Detect which cell encompasses the target text, then output its [x, y] center coordinate. 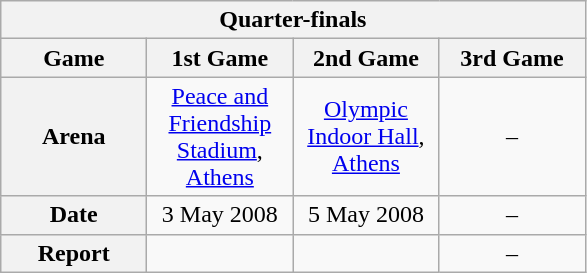
Game [74, 58]
1st Game [220, 58]
Peace and Friendship Stadium, Athens [220, 136]
3rd Game [512, 58]
Report [74, 253]
Date [74, 215]
3 May 2008 [220, 215]
Olympic Indoor Hall, Athens [366, 136]
2nd Game [366, 58]
Quarter-finals [293, 20]
Arena [74, 136]
5 May 2008 [366, 215]
